Identify which cell holds the provided text, then report its [X, Y] central coordinate. 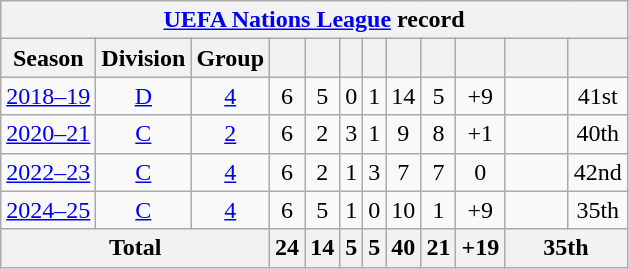
2020–21 [48, 134]
Group [230, 58]
24 [288, 248]
41st [598, 96]
10 [404, 210]
40th [598, 134]
Division [144, 58]
+19 [480, 248]
+1 [480, 134]
21 [438, 248]
Total [136, 248]
8 [438, 134]
UEFA Nations League record [314, 20]
2018–19 [48, 96]
42nd [598, 172]
2024–25 [48, 210]
D [144, 96]
9 [404, 134]
2022–23 [48, 172]
40 [404, 248]
Season [48, 58]
